Return the (X, Y) coordinate for the center point of the cell that contains the specified text.  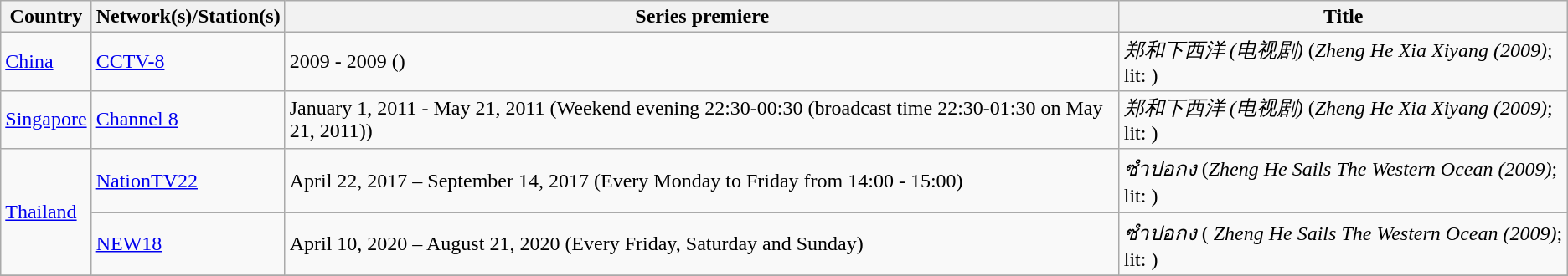
ซำปอกง (Zheng He Sails The Western Ocean (2009); lit: ) (1344, 181)
NEW18 (188, 244)
Country (46, 17)
Network(s)/Station(s) (188, 17)
Channel 8 (188, 120)
Series premiere (702, 17)
2009 - 2009 () (702, 62)
Thailand (46, 212)
April 10, 2020 – August 21, 2020 (Every Friday, Saturday and Sunday) (702, 244)
April 22, 2017 – September 14, 2017 (Every Monday to Friday from 14:00 - 15:00) (702, 181)
Singapore (46, 120)
Title (1344, 17)
China (46, 62)
NationTV22 (188, 181)
ซำปอกง ( Zheng He Sails The Western Ocean (2009); lit: ) (1344, 244)
CCTV-8 (188, 62)
January 1, 2011 - May 21, 2011 (Weekend evening 22:30-00:30 (broadcast time 22:30-01:30 on May 21, 2011)) (702, 120)
